Return (X, Y) of the center of cell containing provided text 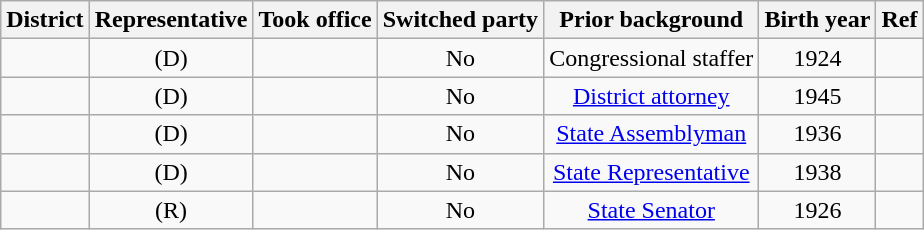
Switched party (460, 20)
Birth year (818, 20)
(R) (171, 210)
Took office (315, 20)
1926 (818, 210)
1945 (818, 96)
State Representative (652, 172)
1938 (818, 172)
Representative (171, 20)
Prior background (652, 20)
1936 (818, 134)
District attorney (652, 96)
State Assemblyman (652, 134)
Ref (900, 20)
1924 (818, 58)
District (45, 20)
State Senator (652, 210)
Congressional staffer (652, 58)
